Pinpoint the cell where the given text exists, returning its [X, Y] midpoint coordinate. 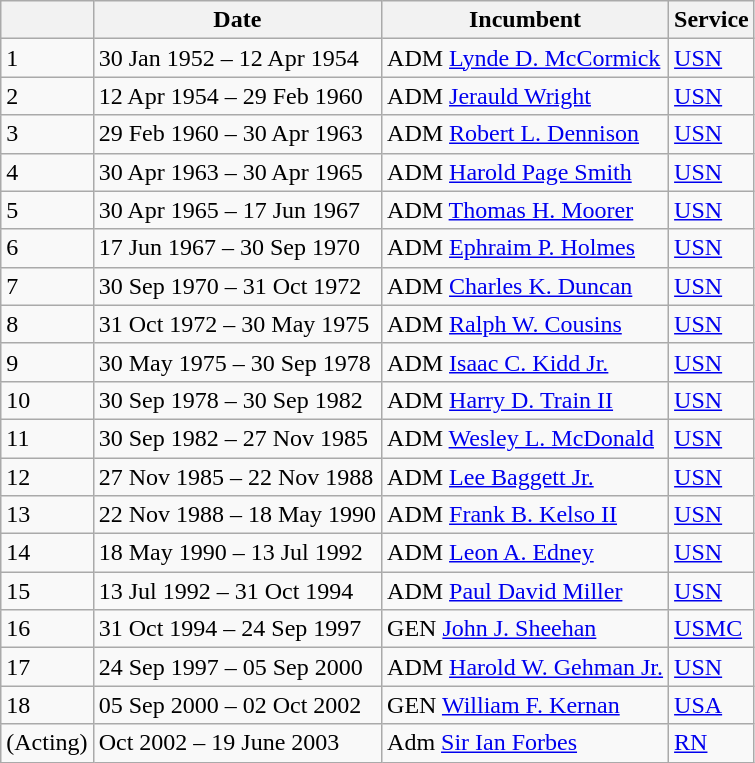
31 Oct 1994 – 24 Sep 1997 [237, 629]
30 Apr 1963 – 30 Apr 1965 [237, 172]
6 [47, 248]
15 [47, 591]
ADM Leon A. Edney [526, 553]
RN [712, 743]
18 [47, 705]
Service [712, 20]
8 [47, 324]
GEN John J. Sheehan [526, 629]
Date [237, 20]
(Acting) [47, 743]
17 [47, 667]
30 Sep 1982 – 27 Nov 1985 [237, 438]
10 [47, 400]
2 [47, 96]
12 [47, 477]
ADM Frank B. Kelso II [526, 515]
GEN William F. Kernan [526, 705]
18 May 1990 – 13 Jul 1992 [237, 553]
ADM Ephraim P. Holmes [526, 248]
ADM Jerauld Wright [526, 96]
ADM Wesley L. McDonald [526, 438]
5 [47, 210]
ADM Robert L. Dennison [526, 134]
ADM Harold Page Smith [526, 172]
12 Apr 1954 – 29 Feb 1960 [237, 96]
30 Sep 1978 – 30 Sep 1982 [237, 400]
11 [47, 438]
Adm Sir Ian Forbes [526, 743]
29 Feb 1960 – 30 Apr 1963 [237, 134]
ADM Isaac C. Kidd Jr. [526, 362]
Incumbent [526, 20]
USMC [712, 629]
17 Jun 1967 – 30 Sep 1970 [237, 248]
ADM Thomas H. Moorer [526, 210]
9 [47, 362]
30 Sep 1970 – 31 Oct 1972 [237, 286]
ADM Harold W. Gehman Jr. [526, 667]
30 Jan 1952 – 12 Apr 1954 [237, 58]
3 [47, 134]
ADM Harry D. Train II [526, 400]
1 [47, 58]
13 [47, 515]
14 [47, 553]
24 Sep 1997 – 05 Sep 2000 [237, 667]
ADM Paul David Miller [526, 591]
05 Sep 2000 – 02 Oct 2002 [237, 705]
ADM Lee Baggett Jr. [526, 477]
16 [47, 629]
ADM Ralph W. Cousins [526, 324]
27 Nov 1985 – 22 Nov 1988 [237, 477]
USA [712, 705]
Oct 2002 – 19 June 2003 [237, 743]
4 [47, 172]
13 Jul 1992 – 31 Oct 1994 [237, 591]
31 Oct 1972 – 30 May 1975 [237, 324]
30 May 1975 – 30 Sep 1978 [237, 362]
30 Apr 1965 – 17 Jun 1967 [237, 210]
7 [47, 286]
22 Nov 1988 – 18 May 1990 [237, 515]
ADM Lynde D. McCormick [526, 58]
ADM Charles K. Duncan [526, 286]
